Output the [X, Y] coordinate of the center of the cell containing the given text.  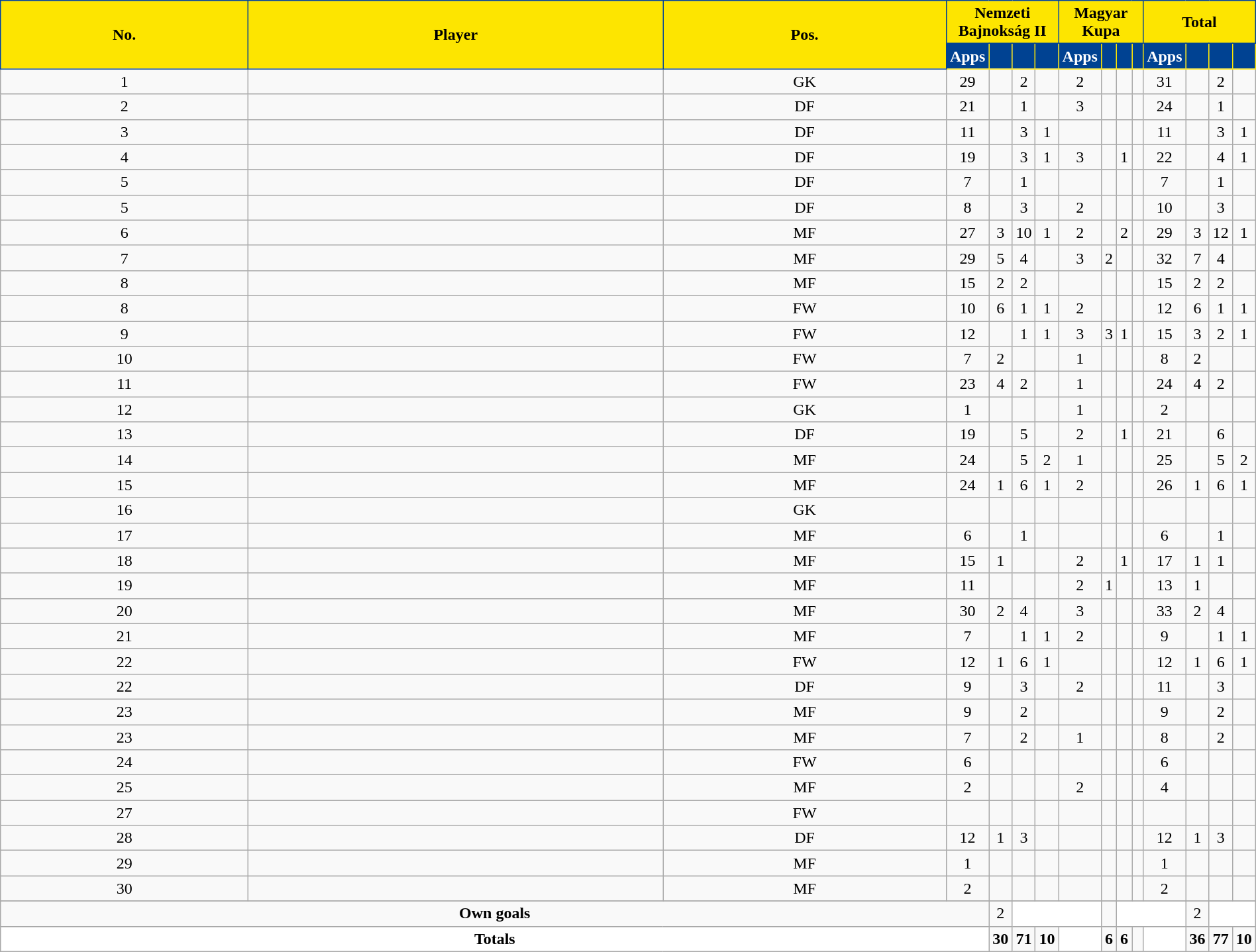
77 [1220, 939]
26 [1165, 485]
20 [125, 611]
16 [125, 510]
18 [125, 560]
Magyar Kupa [1101, 23]
No. [125, 34]
Own goals [495, 914]
Player [456, 34]
Totals [495, 939]
Pos. [805, 34]
28 [125, 838]
31 [1165, 81]
33 [1165, 611]
14 [125, 460]
32 [1165, 258]
Total [1200, 23]
71 [1024, 939]
36 [1198, 939]
Nemzeti Bajnokság II [1002, 23]
